Extract the (x, y) coordinate from the center of the cell holding the provided text.  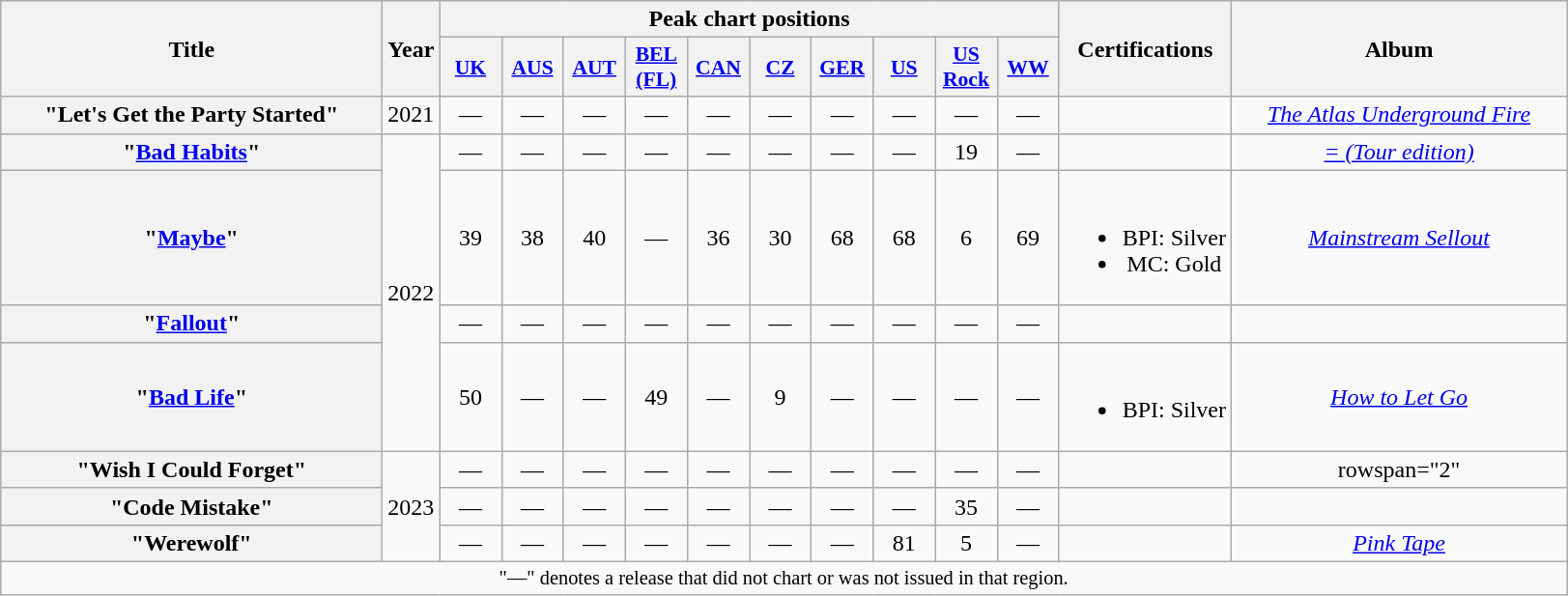
"Bad Life" (191, 396)
"Wish I Could Forget" (191, 469)
AUS (532, 68)
69 (1028, 238)
"Werewolf" (191, 543)
49 (656, 396)
9 (781, 396)
USRock (966, 68)
WW (1028, 68)
AUT (594, 68)
How to Let Go (1399, 396)
BPI: SilverMC: Gold (1145, 238)
UK (470, 68)
= (Tour edition) (1399, 152)
Album (1399, 48)
36 (718, 238)
"Let's Get the Party Started" (191, 115)
Title (191, 48)
BPI: Silver (1145, 396)
19 (966, 152)
Year (412, 48)
BEL(FL) (656, 68)
US (904, 68)
GER (842, 68)
Pink Tape (1399, 543)
"Bad Habits" (191, 152)
2022 (412, 292)
"Fallout" (191, 324)
Certifications (1145, 48)
The Atlas Underground Fire (1399, 115)
40 (594, 238)
6 (966, 238)
CAN (718, 68)
39 (470, 238)
50 (470, 396)
2021 (412, 115)
2023 (412, 506)
"Maybe" (191, 238)
"—" denotes a release that did not chart or was not issued in that region. (784, 578)
rowspan="2" (1399, 469)
Mainstream Sellout (1399, 238)
5 (966, 543)
CZ (781, 68)
"Code Mistake" (191, 506)
38 (532, 238)
Peak chart positions (750, 19)
30 (781, 238)
35 (966, 506)
81 (904, 543)
